Provide the (x, y) coordinate of the cell's center where the given text is located.  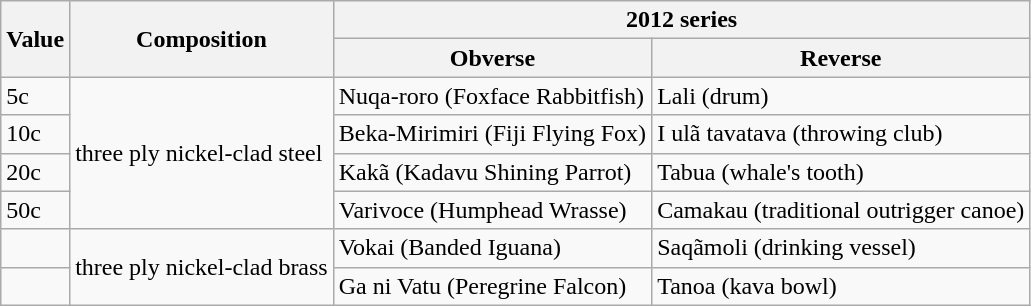
Tanoa (kava bowl) (841, 286)
Vokai (Banded Iguana) (492, 248)
Nuqa-roro (Foxface Rabbitfish) (492, 96)
50c (36, 210)
three ply nickel-clad brass (202, 267)
Value (36, 39)
I ulã tavatava (throwing club) (841, 134)
20c (36, 172)
Reverse (841, 58)
Lali (drum) (841, 96)
5c (36, 96)
10c (36, 134)
Obverse (492, 58)
Saqãmoli (drinking vessel) (841, 248)
Kakã (Kadavu Shining Parrot) (492, 172)
Camakau (traditional outrigger canoe) (841, 210)
2012 series (682, 20)
Beka-Mirimiri (Fiji Flying Fox) (492, 134)
three ply nickel-clad steel (202, 153)
Composition (202, 39)
Ga ni Vatu (Peregrine Falcon) (492, 286)
Varivoce (Humphead Wrasse) (492, 210)
Tabua (whale's tooth) (841, 172)
